Output the [X, Y] coordinate of the center of the cell containing the given text.  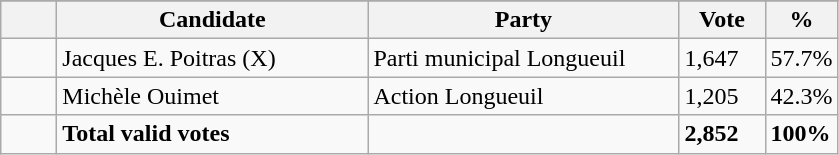
Jacques E. Poitras (X) [212, 58]
% [802, 20]
Total valid votes [212, 134]
Vote [722, 20]
Michèle Ouimet [212, 96]
Parti municipal Longueuil [524, 58]
1,205 [722, 96]
Action Longueuil [524, 96]
1,647 [722, 58]
Party [524, 20]
57.7% [802, 58]
Candidate [212, 20]
42.3% [802, 96]
2,852 [722, 134]
100% [802, 134]
